Return the [X, Y] coordinate for the center point of the cell that contains the specified text.  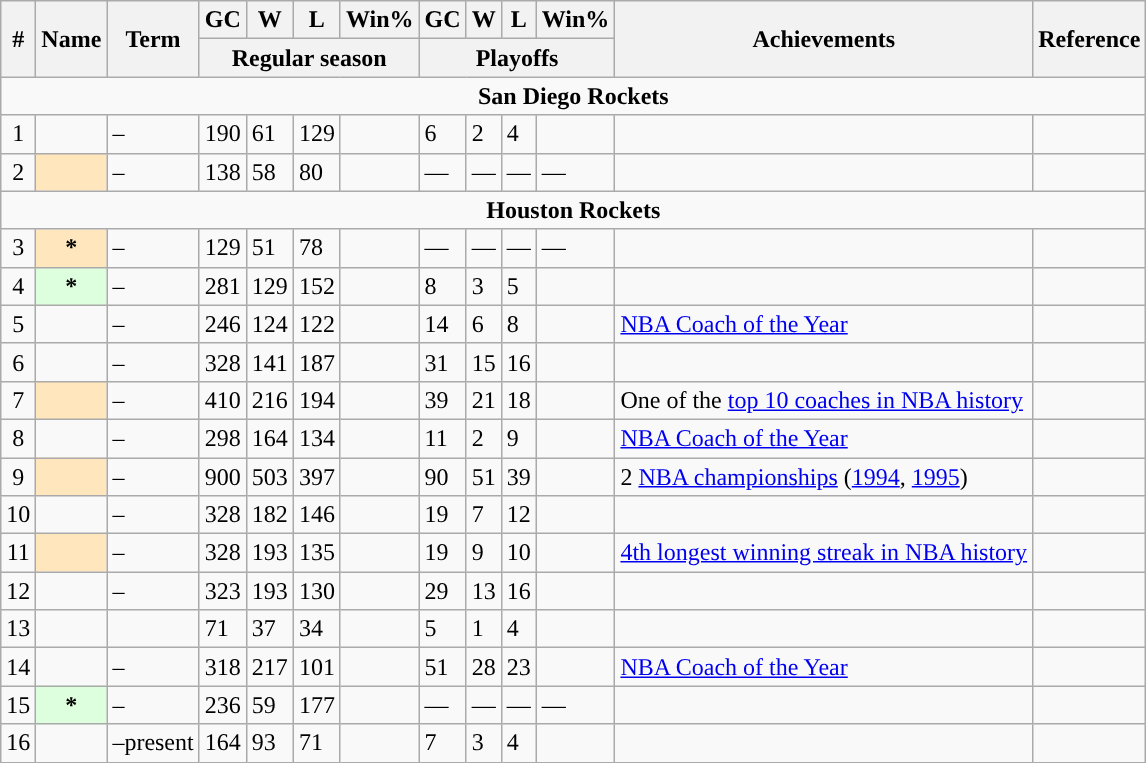
93 [270, 743]
124 [270, 324]
90 [442, 477]
Playoffs [517, 58]
130 [316, 591]
Reference [1090, 39]
217 [270, 667]
101 [316, 667]
397 [316, 477]
146 [316, 515]
San Diego Rockets [574, 96]
182 [270, 515]
37 [270, 629]
29 [442, 591]
58 [270, 172]
190 [222, 134]
216 [270, 400]
246 [222, 324]
# [18, 39]
18 [518, 400]
318 [222, 667]
281 [222, 286]
21 [484, 400]
31 [442, 362]
194 [316, 400]
4th longest winning streak in NBA history [824, 553]
323 [222, 591]
Houston Rockets [574, 210]
503 [270, 477]
Term [153, 39]
298 [222, 438]
–present [153, 743]
34 [316, 629]
236 [222, 705]
59 [270, 705]
80 [316, 172]
187 [316, 362]
Name [72, 39]
135 [316, 553]
177 [316, 705]
122 [316, 324]
900 [222, 477]
23 [518, 667]
78 [316, 248]
61 [270, 134]
28 [484, 667]
410 [222, 400]
One of the top 10 coaches in NBA history [824, 400]
2 NBA championships (1994, 1995) [824, 477]
141 [270, 362]
Regular season [309, 58]
134 [316, 438]
Achievements [824, 39]
152 [316, 286]
138 [222, 172]
